Determine the (X, Y) coordinate at the center of the cell enclosing the given text.  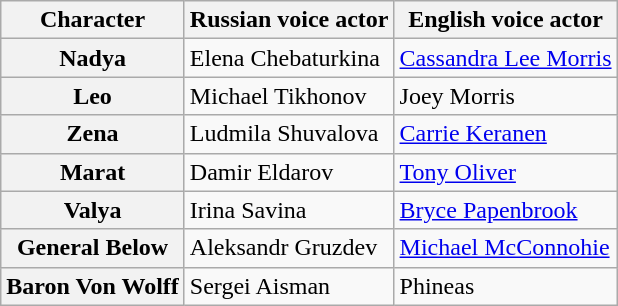
Damir Eldarov (289, 172)
Phineas (506, 286)
Elena Chebaturkina (289, 58)
Russian voice actor (289, 20)
Baron Von Wolff (93, 286)
Joey Morris (506, 96)
Zena (93, 134)
Marat (93, 172)
Aleksandr Gruzdev (289, 248)
Irina Savina (289, 210)
Leo (93, 96)
Michael Tikhonov (289, 96)
Character (93, 20)
English voice actor (506, 20)
Cassandra Lee Morris (506, 58)
Ludmila Shuvalova (289, 134)
Michael McConnohie (506, 248)
Sergei Aisman (289, 286)
Nadya (93, 58)
Tony Oliver (506, 172)
General Below (93, 248)
Carrie Keranen (506, 134)
Valya (93, 210)
Bryce Papenbrook (506, 210)
